For the text-containing cell, return its midpoint in (X, Y) coordinate format. 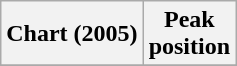
Peakposition (189, 34)
Chart (2005) (72, 34)
